Output the (x, y) coordinate of the center of the cell containing the given text.  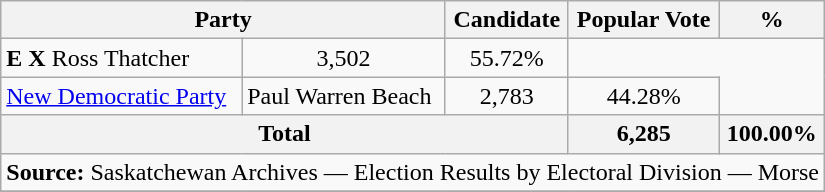
55.72% (506, 58)
Popular Vote (644, 20)
2,783 (506, 96)
Paul Warren Beach (344, 96)
3,502 (344, 58)
44.28% (644, 96)
6,285 (644, 134)
Candidate (506, 20)
Party (224, 20)
Source: Saskatchewan Archives — Election Results by Electoral Division — Morse (413, 172)
Total (284, 134)
% (772, 20)
E X Ross Thatcher (122, 58)
100.00% (772, 134)
New Democratic Party (122, 96)
